Capture the cell that displays the provided text and extract its [x, y] central coordinate. 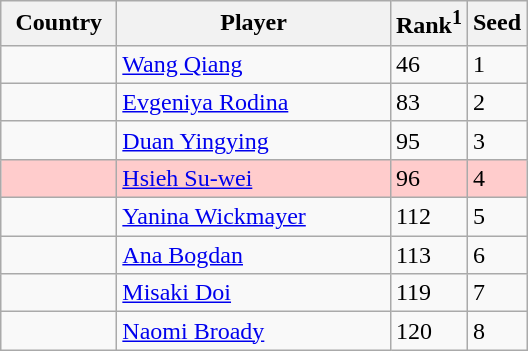
96 [428, 178]
Duan Yingying [254, 140]
6 [496, 255]
Naomi Broady [254, 331]
95 [428, 140]
3 [496, 140]
Country [59, 24]
Player [254, 24]
112 [428, 217]
83 [428, 102]
Misaki Doi [254, 293]
4 [496, 178]
7 [496, 293]
Ana Bogdan [254, 255]
113 [428, 255]
Hsieh Su-wei [254, 178]
2 [496, 102]
120 [428, 331]
1 [496, 64]
Rank1 [428, 24]
Yanina Wickmayer [254, 217]
Wang Qiang [254, 64]
46 [428, 64]
Evgeniya Rodina [254, 102]
119 [428, 293]
Seed [496, 24]
5 [496, 217]
8 [496, 331]
